Scan for the cell matching the given text and deliver its [x, y] coordinate at center. 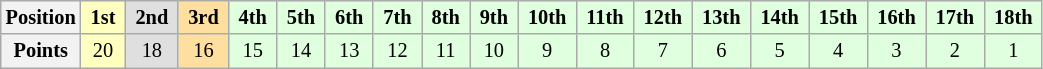
17th [955, 17]
2 [955, 51]
9 [547, 51]
12 [397, 51]
Points [41, 51]
13 [349, 51]
6 [721, 51]
6th [349, 17]
4th [253, 17]
10 [494, 51]
5th [301, 17]
7 [663, 51]
5 [779, 51]
16 [203, 51]
1st [104, 17]
7th [397, 17]
11th [604, 17]
15th [838, 17]
18 [152, 51]
20 [104, 51]
11 [446, 51]
8 [604, 51]
2nd [152, 17]
9th [494, 17]
8th [446, 17]
18th [1013, 17]
12th [663, 17]
15 [253, 51]
10th [547, 17]
3 [896, 51]
Position [41, 17]
1 [1013, 51]
14th [779, 17]
13th [721, 17]
3rd [203, 17]
16th [896, 17]
14 [301, 51]
4 [838, 51]
